Find where the given text appears and provide that cell's center as (x, y) coordinate. 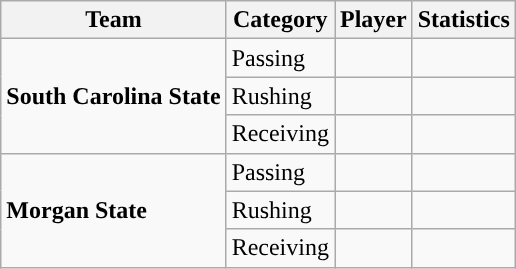
Category (280, 20)
Morgan State (114, 210)
Statistics (464, 20)
Team (114, 20)
South Carolina State (114, 96)
Player (373, 20)
